Locate the cell with the specified text and output its [X, Y] center coordinate. 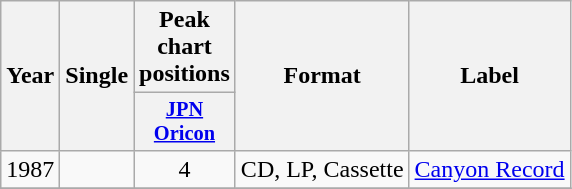
Peak chart positions [185, 47]
Label [490, 76]
JPNOricon [185, 122]
Format [322, 76]
Single [97, 76]
Canyon Record [490, 169]
4 [185, 169]
1987 [30, 169]
CD, LP, Cassette [322, 169]
Year [30, 76]
